Scan for the cell matching the given text and deliver its [x, y] coordinate at center. 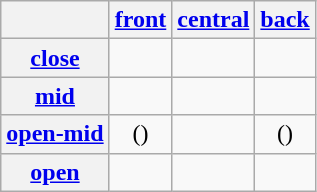
front [140, 20]
back [285, 20]
mid [55, 96]
close [55, 58]
open-mid [55, 134]
central [214, 20]
open [55, 172]
